Detect which cell encompasses the target text, then output its (X, Y) center coordinate. 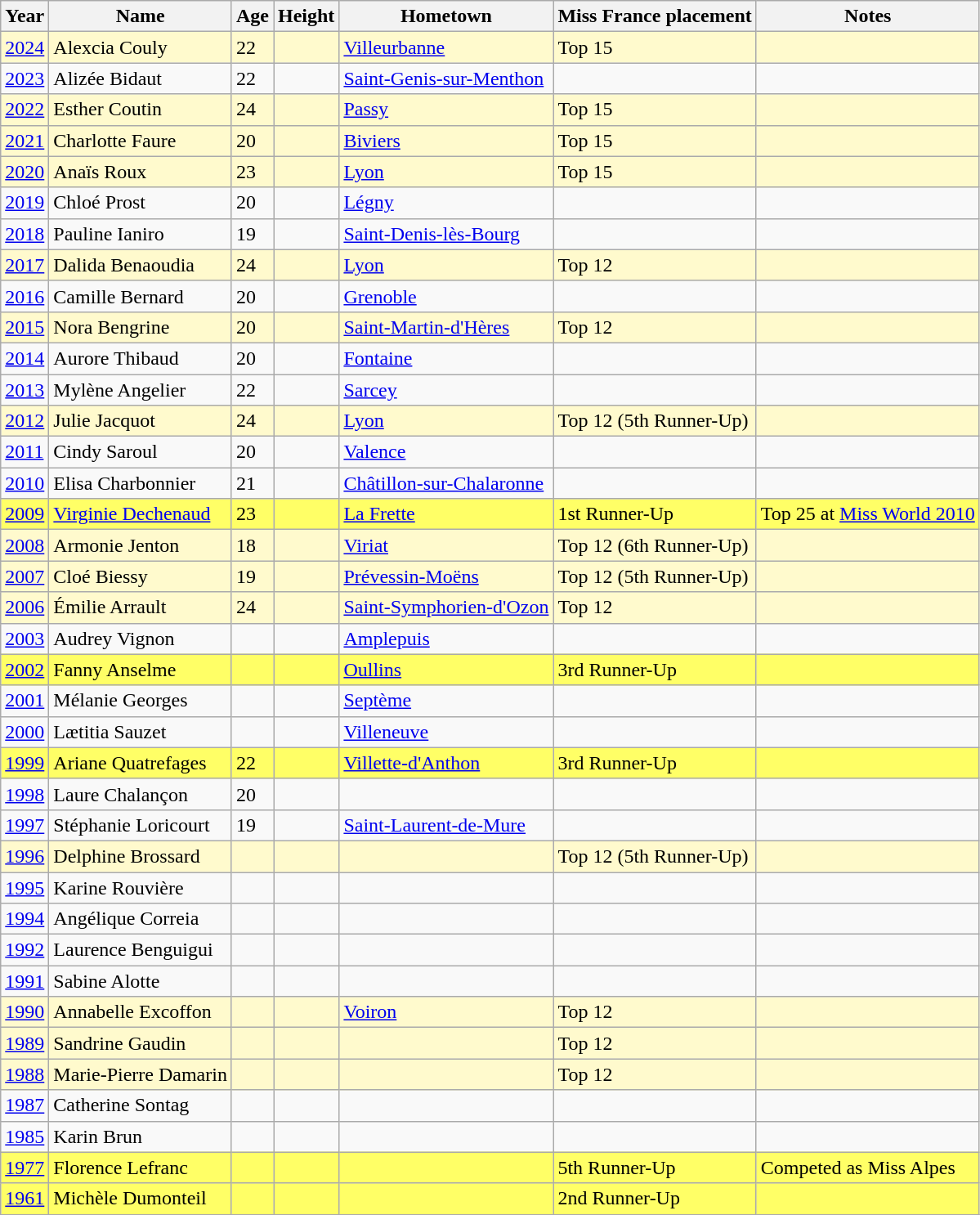
Lætitia Sauzet (141, 732)
Saint-Laurent-de-Mure (446, 825)
2nd Runner-Up (655, 1199)
Fanny Anselme (141, 670)
Pauline Ianiro (141, 234)
Sabine Alotte (141, 981)
2013 (25, 390)
1985 (25, 1137)
Marie-Pierre Damarin (141, 1074)
Villeneuve (446, 732)
Alexcia Couly (141, 47)
2002 (25, 670)
Cloé Biessy (141, 576)
Angélique Correia (141, 919)
2009 (25, 514)
1999 (25, 763)
2017 (25, 265)
2010 (25, 483)
Age (252, 16)
1977 (25, 1168)
Oullins (446, 670)
5th Runner-Up (655, 1168)
Florence Lefranc (141, 1168)
Grenoble (446, 296)
Saint-Denis-lès-Bourg (446, 234)
1989 (25, 1043)
La Frette (446, 514)
1988 (25, 1074)
1998 (25, 794)
2012 (25, 421)
Viriat (446, 545)
2023 (25, 78)
Competed as Miss Alpes (868, 1168)
2022 (25, 110)
Miss France placement (655, 16)
2021 (25, 141)
1994 (25, 919)
Height (306, 16)
Mylène Angelier (141, 390)
Valence (446, 452)
Camille Bernard (141, 296)
Year (25, 16)
Catherine Sontag (141, 1105)
1997 (25, 825)
Émilie Arrault (141, 607)
Audrey Vignon (141, 639)
2020 (25, 172)
2006 (25, 607)
Châtillon-sur-Chalaronne (446, 483)
Biviers (446, 141)
Virginie Dechenaud (141, 514)
Anaïs Roux (141, 172)
1961 (25, 1199)
2001 (25, 701)
2003 (25, 639)
Stéphanie Loricourt (141, 825)
2014 (25, 358)
Chloé Prost (141, 203)
2007 (25, 576)
2019 (25, 203)
Aurore Thibaud (141, 358)
Saint-Genis-sur-Menthon (446, 78)
Villeurbanne (446, 47)
Nora Bengrine (141, 327)
Septème (446, 701)
Dalida Benaoudia (141, 265)
Elisa Charbonnier (141, 483)
Notes (868, 16)
Hometown (446, 16)
Cindy Saroul (141, 452)
Top 25 at Miss World 2010 (868, 514)
Mélanie Georges (141, 701)
Laurence Benguigui (141, 950)
Michèle Dumonteil (141, 1199)
2000 (25, 732)
1990 (25, 1012)
1995 (25, 887)
Prévessin-Moëns (446, 576)
Top 12 (6th Runner-Up) (655, 545)
Amplepuis (446, 639)
Charlotte Faure (141, 141)
Alizée Bidaut (141, 78)
Sandrine Gaudin (141, 1043)
Armonie Jenton (141, 545)
Annabelle Excoffon (141, 1012)
2008 (25, 545)
Delphine Brossard (141, 856)
Esther Coutin (141, 110)
Voiron (446, 1012)
2016 (25, 296)
1992 (25, 950)
Villette-d'Anthon (446, 763)
2015 (25, 327)
Julie Jacquot (141, 421)
18 (252, 545)
21 (252, 483)
Ariane Quatrefages (141, 763)
2011 (25, 452)
1991 (25, 981)
Karine Rouvière (141, 887)
1996 (25, 856)
Karin Brun (141, 1137)
2018 (25, 234)
1987 (25, 1105)
Sarcey (446, 390)
1st Runner-Up (655, 514)
Name (141, 16)
Saint-Symphorien-d'Ozon (446, 607)
Passy (446, 110)
Laure Chalançon (141, 794)
Fontaine (446, 358)
2024 (25, 47)
Saint-Martin-d'Hères (446, 327)
Légny (446, 203)
